Capture the cell that displays the provided text and extract its [x, y] central coordinate. 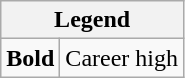
Legend [92, 20]
Bold [30, 58]
Career high [122, 58]
